Capture the cell that displays the provided text and extract its (X, Y) central coordinate. 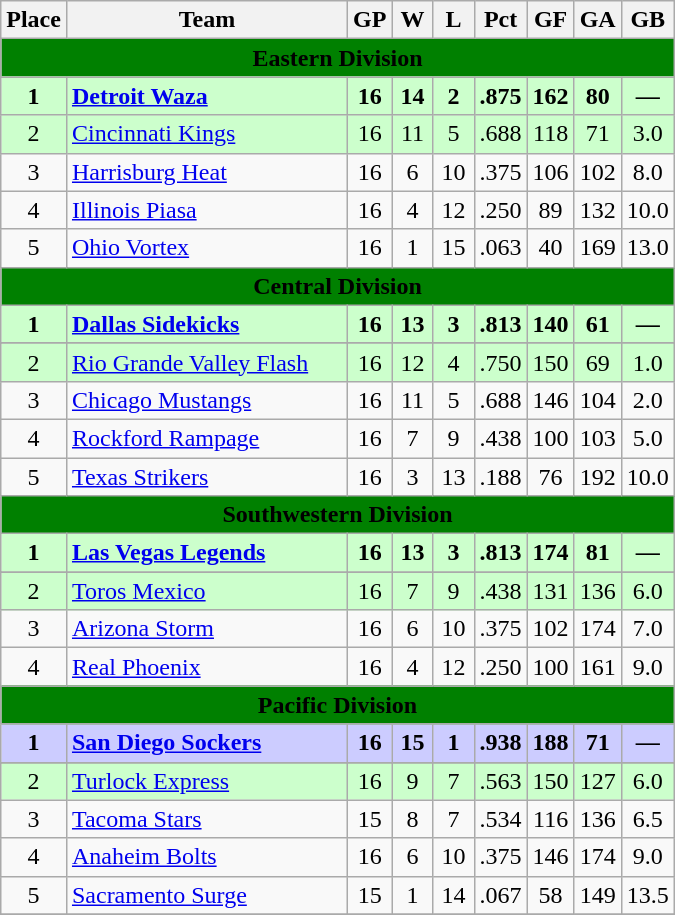
76 (550, 477)
.938 (500, 743)
5.0 (648, 438)
7.0 (648, 629)
.534 (500, 819)
80 (598, 96)
Arizona Storm (206, 629)
13.5 (648, 895)
Tacoma Stars (206, 819)
GF (550, 20)
Southwestern Division (338, 515)
Illinois Piasa (206, 210)
Pct (500, 20)
.750 (500, 362)
104 (598, 400)
Eastern Division (338, 58)
3.0 (648, 134)
188 (550, 743)
131 (550, 591)
.188 (500, 477)
Anaheim Bolts (206, 857)
GB (648, 20)
Pacific Division (338, 705)
140 (550, 324)
W (412, 20)
8 (412, 819)
GA (598, 20)
13.0 (648, 248)
Real Phoenix (206, 667)
Harrisburg Heat (206, 172)
Texas Strikers (206, 477)
Rockford Rampage (206, 438)
89 (550, 210)
81 (598, 553)
58 (550, 895)
Dallas Sidekicks (206, 324)
Team (206, 20)
40 (550, 248)
118 (550, 134)
Place (34, 20)
Cincinnati Kings (206, 134)
149 (598, 895)
127 (598, 781)
169 (598, 248)
L (454, 20)
161 (598, 667)
Chicago Mustangs (206, 400)
Rio Grande Valley Flash (206, 362)
San Diego Sockers (206, 743)
Ohio Vortex (206, 248)
Las Vegas Legends (206, 553)
106 (550, 172)
GP (370, 20)
61 (598, 324)
1.0 (648, 362)
103 (598, 438)
116 (550, 819)
Central Division (338, 286)
69 (598, 362)
.067 (500, 895)
.875 (500, 96)
162 (550, 96)
2.0 (648, 400)
Toros Mexico (206, 591)
6.5 (648, 819)
.063 (500, 248)
Turlock Express (206, 781)
Sacramento Surge (206, 895)
192 (598, 477)
8.0 (648, 172)
.563 (500, 781)
132 (598, 210)
Detroit Waza (206, 96)
